For the text-containing cell, return its midpoint in (x, y) coordinate format. 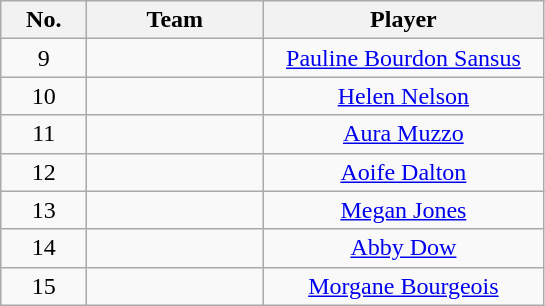
11 (44, 134)
Pauline Bourdon Sansus (404, 58)
15 (44, 286)
14 (44, 248)
No. (44, 20)
Morgane Bourgeois (404, 286)
12 (44, 172)
Aoife Dalton (404, 172)
10 (44, 96)
Helen Nelson (404, 96)
Aura Muzzo (404, 134)
13 (44, 210)
Team (175, 20)
Abby Dow (404, 248)
Megan Jones (404, 210)
Player (404, 20)
9 (44, 58)
